Extract the (x, y) coordinate from the center of the cell holding the provided text.  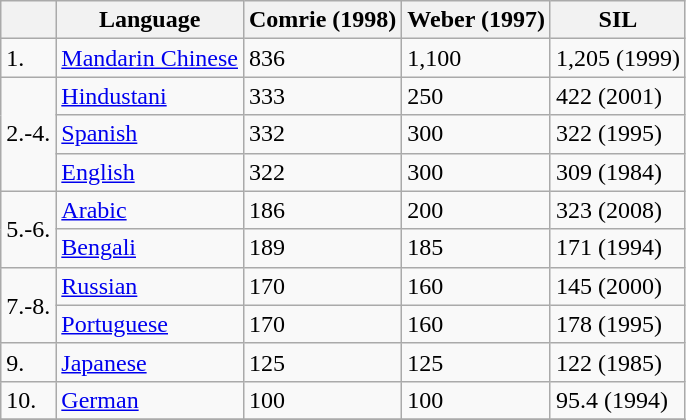
332 (322, 134)
200 (476, 210)
SIL (618, 20)
Bengali (150, 248)
185 (476, 248)
250 (476, 96)
1. (28, 58)
145 (2000) (618, 286)
323 (2008) (618, 210)
7.-8. (28, 305)
422 (2001) (618, 96)
1,205 (1999) (618, 58)
Arabic (150, 210)
Weber (1997) (476, 20)
5.-6. (28, 229)
Language (150, 20)
122 (1985) (618, 362)
322 (322, 172)
95.4 (1994) (618, 400)
Hindustani (150, 96)
Russian (150, 286)
Spanish (150, 134)
186 (322, 210)
9. (28, 362)
1,100 (476, 58)
Japanese (150, 362)
171 (1994) (618, 248)
German (150, 400)
836 (322, 58)
English (150, 172)
Portuguese (150, 324)
178 (1995) (618, 324)
333 (322, 96)
309 (1984) (618, 172)
10. (28, 400)
Comrie (1998) (322, 20)
Mandarin Chinese (150, 58)
2.-4. (28, 134)
322 (1995) (618, 134)
189 (322, 248)
